For the text-containing cell, return its midpoint in [X, Y] coordinate format. 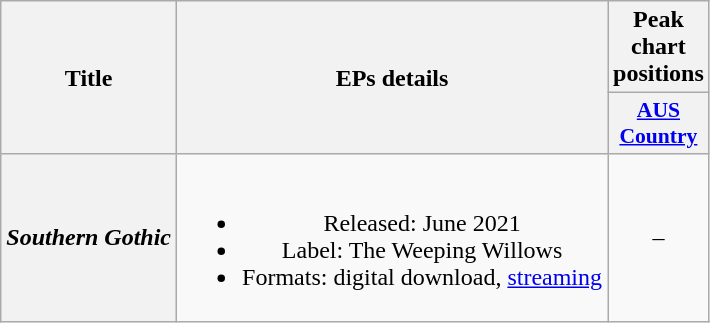
Southern Gothic [89, 238]
EPs details [392, 78]
– [659, 238]
Peak chart positions [659, 47]
Released: June 2021Label: The Weeping WillowsFormats: digital download, streaming [392, 238]
AUSCountry [659, 124]
Title [89, 78]
